Search for the cell housing the specified text and yield its [X, Y] center coordinate. 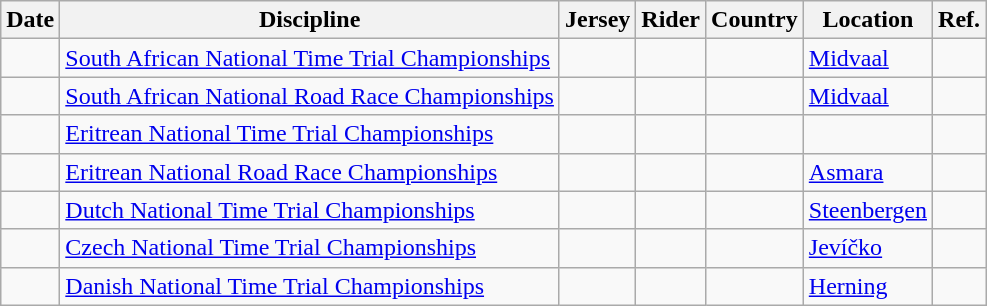
Asmara [868, 172]
Rider [671, 20]
Jersey [597, 20]
Eritrean National Time Trial Championships [310, 134]
Ref. [960, 20]
Steenbergen [868, 210]
Danish National Time Trial Championships [310, 286]
Czech National Time Trial Championships [310, 248]
South African National Time Trial Championships [310, 58]
Dutch National Time Trial Championships [310, 210]
Location [868, 20]
Eritrean National Road Race Championships [310, 172]
Discipline [310, 20]
Country [755, 20]
Jevíčko [868, 248]
South African National Road Race Championships [310, 96]
Herning [868, 286]
Date [30, 20]
